Extract the [x, y] coordinate from the center of the cell holding the provided text.  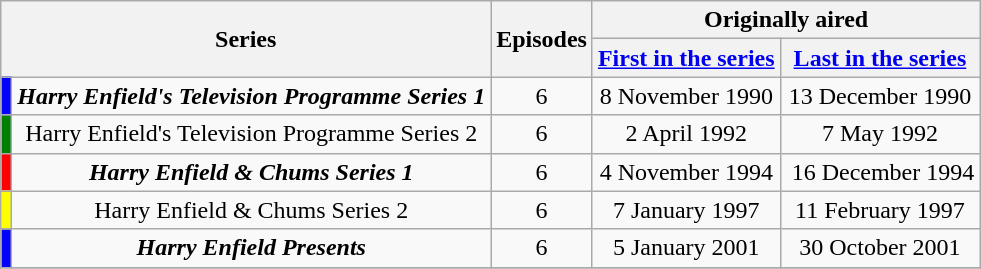
Originally aired [786, 20]
Harry Enfield & Chums Series 1 [252, 172]
Episodes [542, 39]
11 February 1997 [880, 210]
Series [246, 39]
4 November 1994 [686, 172]
Last in the series [880, 58]
First in the series [686, 58]
8 November 1990 [686, 96]
16 December 1994 [880, 172]
2 April 1992 [686, 134]
Harry Enfield's Television Programme Series 1 [252, 96]
5 January 2001 [686, 248]
Harry Enfield Presents [252, 248]
7 January 1997 [686, 210]
Harry Enfield's Television Programme Series 2 [252, 134]
Harry Enfield & Chums Series 2 [252, 210]
13 December 1990 [880, 96]
7 May 1992 [880, 134]
30 October 2001 [880, 248]
